Detect which cell encompasses the target text, then output its [X, Y] center coordinate. 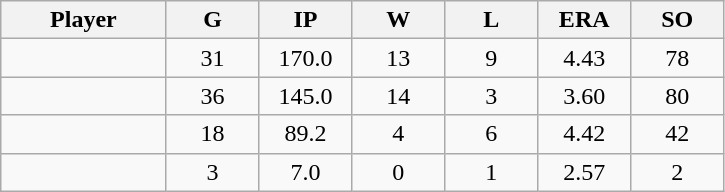
ERA [584, 20]
170.0 [306, 58]
4 [398, 134]
80 [678, 96]
4.42 [584, 134]
14 [398, 96]
31 [212, 58]
78 [678, 58]
13 [398, 58]
7.0 [306, 172]
L [492, 20]
2.57 [584, 172]
3.60 [584, 96]
0 [398, 172]
1 [492, 172]
IP [306, 20]
G [212, 20]
2 [678, 172]
145.0 [306, 96]
18 [212, 134]
SO [678, 20]
4.43 [584, 58]
9 [492, 58]
Player [84, 20]
89.2 [306, 134]
W [398, 20]
42 [678, 134]
6 [492, 134]
36 [212, 96]
